Search for the cell housing the specified text and yield its (x, y) center coordinate. 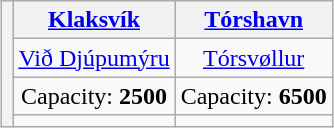
Capacity: 6500 (254, 96)
Klaksvík (94, 20)
Tórshavn (254, 20)
Við Djúpumýru (94, 58)
Capacity: 2500 (94, 96)
Tórsvøllur (254, 58)
